Identify which cell holds the provided text, then report its (x, y) central coordinate. 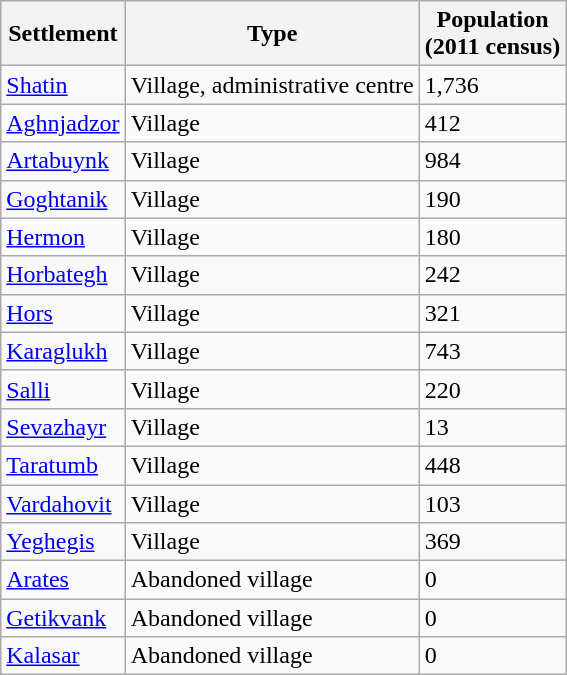
220 (492, 389)
Village, administrative centre (272, 85)
Sevazhayr (63, 427)
Settlement (63, 34)
Type (272, 34)
Goghtanik (63, 199)
Hermon (63, 237)
103 (492, 503)
Arates (63, 580)
Population(2011 census) (492, 34)
Vardahovit (63, 503)
412 (492, 123)
Taratumb (63, 465)
190 (492, 199)
13 (492, 427)
Yeghegis (63, 542)
Salli (63, 389)
321 (492, 313)
Hors (63, 313)
Shatin (63, 85)
369 (492, 542)
Artabuynk (63, 161)
Kalasar (63, 656)
Getikvank (63, 618)
743 (492, 351)
Horbategh (63, 275)
448 (492, 465)
984 (492, 161)
Aghnjadzor (63, 123)
Karaglukh (63, 351)
242 (492, 275)
1,736 (492, 85)
180 (492, 237)
